Search for the cell housing the specified text and yield its (X, Y) center coordinate. 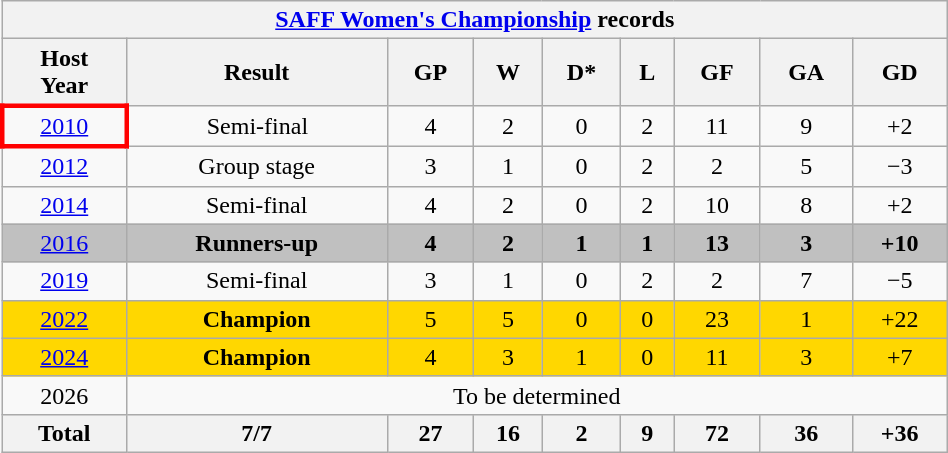
GD (900, 72)
−3 (900, 166)
GP (430, 72)
2010 (64, 126)
L (648, 72)
7/7 (256, 433)
Group stage (256, 166)
+22 (900, 319)
Result (256, 72)
2016 (64, 243)
2014 (64, 205)
2024 (64, 357)
2022 (64, 319)
2026 (64, 395)
23 (718, 319)
W (508, 72)
SAFF Women's Championship records (474, 20)
2012 (64, 166)
13 (718, 243)
+10 (900, 243)
GF (718, 72)
36 (806, 433)
Runners-up (256, 243)
+7 (900, 357)
72 (718, 433)
D* (582, 72)
To be determined (536, 395)
GA (806, 72)
16 (508, 433)
27 (430, 433)
8 (806, 205)
2019 (64, 281)
Total (64, 433)
+36 (900, 433)
HostYear (64, 72)
7 (806, 281)
10 (718, 205)
−5 (900, 281)
